From the cell containing the given text, extract its center point as (x, y) coordinate. 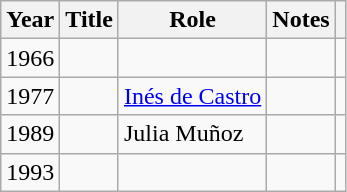
Title (90, 20)
Notes (301, 20)
1977 (30, 96)
Year (30, 20)
1993 (30, 172)
Inés de Castro (192, 96)
1966 (30, 58)
Role (192, 20)
1989 (30, 134)
Julia Muñoz (192, 134)
